Determine the [X, Y] coordinate at the center of the cell enclosing the given text.  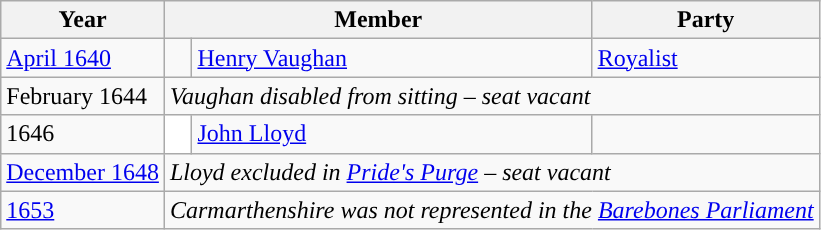
April 1640 [83, 58]
John Lloyd [392, 134]
Lloyd excluded in Pride's Purge – seat vacant [492, 172]
Party [706, 20]
Carmarthenshire was not represented in the Barebones Parliament [492, 210]
Year [83, 20]
Vaughan disabled from sitting – seat vacant [492, 96]
1646 [83, 134]
Henry Vaughan [392, 58]
Royalist [706, 58]
December 1648 [83, 172]
Member [378, 20]
February 1644 [83, 96]
1653 [83, 210]
